Return (x, y) of the center of cell containing provided text 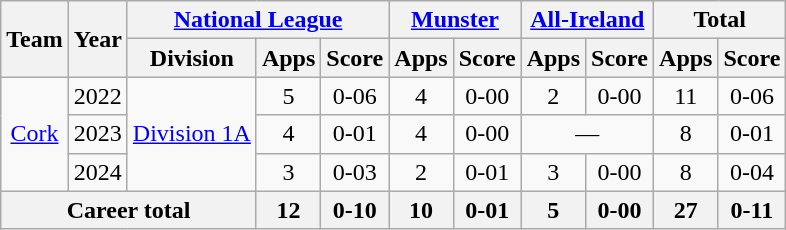
2022 (98, 96)
12 (288, 210)
0-03 (355, 172)
Career total (129, 210)
11 (686, 96)
Year (98, 39)
27 (686, 210)
Division 1A (192, 134)
Total (720, 20)
2024 (98, 172)
Munster (455, 20)
— (587, 134)
2023 (98, 134)
10 (421, 210)
National League (258, 20)
0-10 (355, 210)
0-04 (752, 172)
0-11 (752, 210)
Team (35, 39)
Division (192, 58)
Cork (35, 134)
All-Ireland (587, 20)
